Capture the cell that displays the provided text and extract its [X, Y] central coordinate. 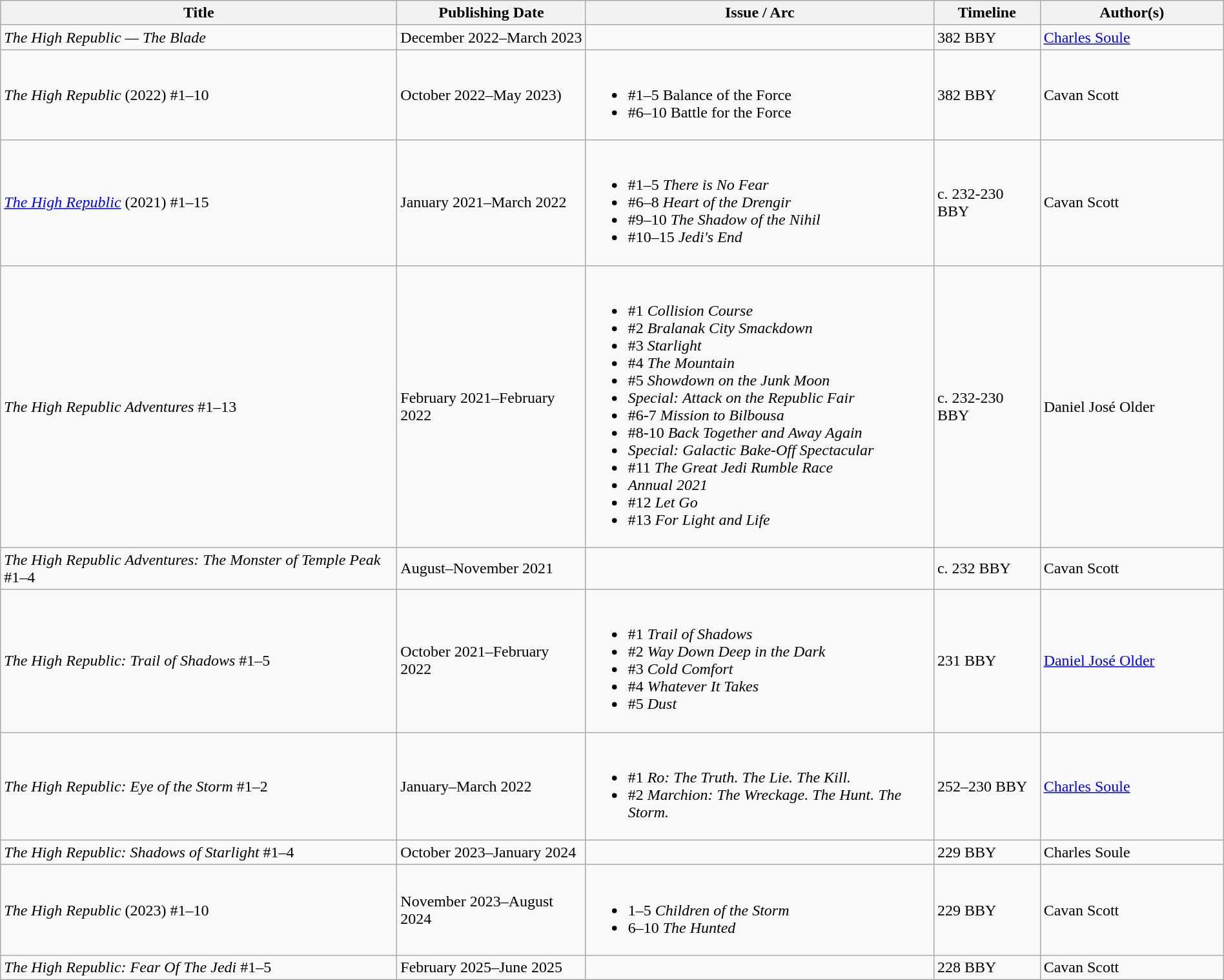
252–230 BBY [986, 786]
c. 232 BBY [986, 568]
January 2021–March 2022 [491, 203]
231 BBY [986, 661]
The High Republic Adventures #1–13 [199, 407]
The High Republic (2023) #1–10 [199, 910]
The High Republic (2021) #1–15 [199, 203]
February 2021–February 2022 [491, 407]
February 2025–June 2025 [491, 967]
The High Republic: Trail of Shadows #1–5 [199, 661]
October 2021–February 2022 [491, 661]
The High Republic (2022) #1–10 [199, 95]
November 2023–August 2024 [491, 910]
October 2023–January 2024 [491, 852]
Author(s) [1132, 13]
Issue / Arc [759, 13]
August–November 2021 [491, 568]
#1–5 Balance of the Force#6–10 Battle for the Force [759, 95]
The High Republic: Shadows of Starlight #1–4 [199, 852]
#1 Ro: The Truth. The Lie. The Kill.#2 Marchion: The Wreckage. The Hunt. The Storm. [759, 786]
The High Republic: Fear Of The Jedi #1–5 [199, 967]
1–5 Children of the Storm6–10 The Hunted [759, 910]
October 2022–May 2023) [491, 95]
Title [199, 13]
January–March 2022 [491, 786]
The High Republic — The Blade [199, 37]
Publishing Date [491, 13]
#1 Trail of Shadows#2 Way Down Deep in the Dark#3 Cold Comfort#4 Whatever It Takes#5 Dust [759, 661]
228 BBY [986, 967]
The High Republic: Eye of the Storm #1–2 [199, 786]
Timeline [986, 13]
#1–5 There is No Fear#6–8 Heart of the Drengir#9–10 The Shadow of the Nihil#10–15 Jedi's End [759, 203]
December 2022–March 2023 [491, 37]
The High Republic Adventures: The Monster of Temple Peak #1–4 [199, 568]
